From the cell containing the given text, extract its center point as [X, Y] coordinate. 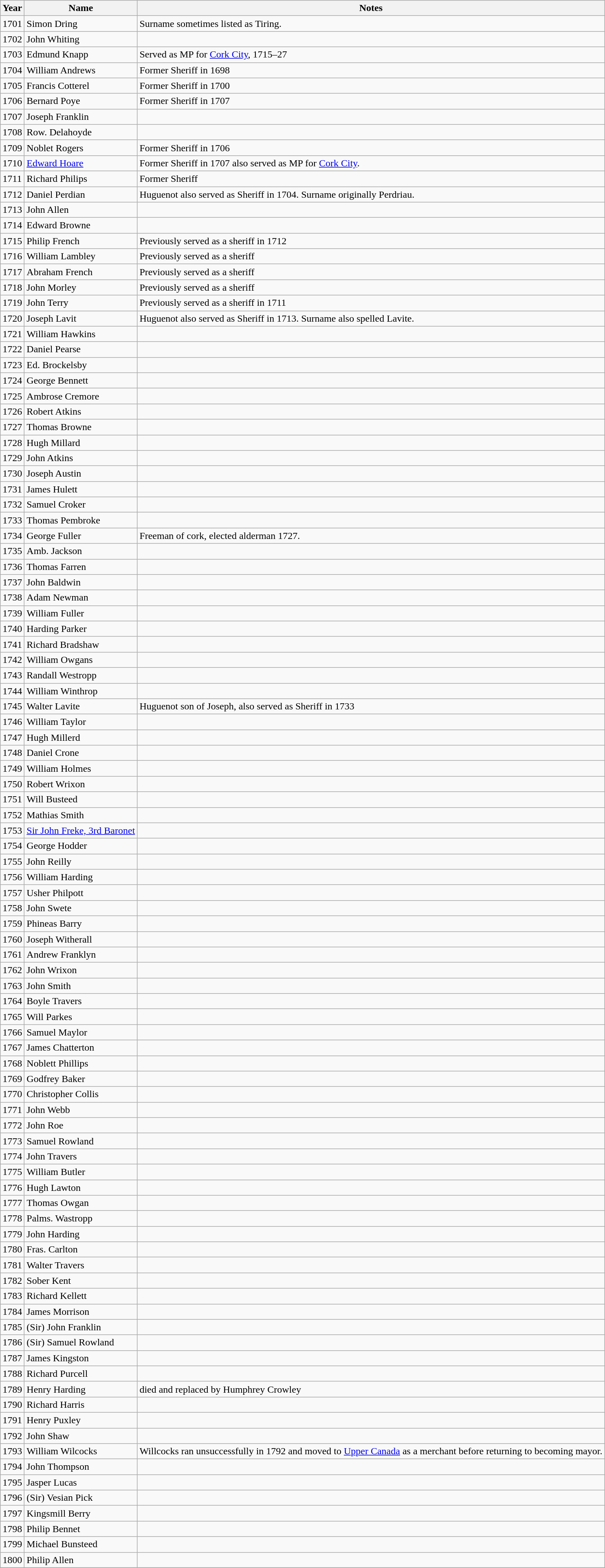
Simon Dring [81, 24]
Michael Bunsteed [81, 1544]
Philip Allen [81, 1560]
Thomas Browne [81, 427]
Notes [371, 8]
1707 [12, 117]
Previously served as a sheriff in 1711 [371, 303]
Hugh Millard [81, 442]
Usher Philpott [81, 892]
1726 [12, 411]
1706 [12, 101]
Harding Parker [81, 629]
Richard Bradshaw [81, 644]
1720 [12, 318]
Hugh Millerd [81, 738]
1763 [12, 986]
Mathias Smith [81, 815]
1711 [12, 179]
Daniel Perdian [81, 194]
John Shaw [81, 1435]
George Fuller [81, 536]
Name [81, 8]
Richard Philips [81, 179]
Huguenot son of Joseph, also served as Sheriff in 1733 [371, 707]
Joseph Austin [81, 474]
William Lambley [81, 256]
1739 [12, 613]
1772 [12, 1125]
1730 [12, 474]
Row. Delahoyde [81, 132]
James Kingston [81, 1358]
1701 [12, 24]
Daniel Pearse [81, 349]
1733 [12, 520]
1785 [12, 1327]
William Winthrop [81, 691]
1715 [12, 241]
1729 [12, 458]
1717 [12, 272]
John Allen [81, 210]
Freeman of cork, elected alderman 1727. [371, 536]
Former Sheriff in 1706 [371, 148]
1776 [12, 1188]
Will Busteed [81, 799]
Surname sometimes listed as Tiring. [371, 24]
1743 [12, 675]
Willcocks ran unsuccessfully in 1792 and moved to Upper Canada as a merchant before returning to becoming mayor. [371, 1451]
1759 [12, 923]
1797 [12, 1513]
George Bennett [81, 380]
1781 [12, 1265]
Edward Hoare [81, 163]
Edmund Knapp [81, 55]
John Harding [81, 1234]
1731 [12, 489]
1710 [12, 163]
1728 [12, 442]
John Webb [81, 1110]
1799 [12, 1544]
James Hulett [81, 489]
(Sir) Vesian Pick [81, 1498]
1744 [12, 691]
William Harding [81, 877]
1757 [12, 892]
Samuel Croker [81, 505]
1767 [12, 1048]
(Sir) Samuel Rowland [81, 1343]
1800 [12, 1560]
Fras. Carlton [81, 1250]
Huguenot also served as Sheriff in 1704. Surname originally Perdriau. [371, 194]
1794 [12, 1467]
Richard Purcell [81, 1374]
1762 [12, 970]
Henry Harding [81, 1389]
1780 [12, 1250]
Richard Kellett [81, 1296]
Served as MP for Cork City, 1715–27 [371, 55]
1750 [12, 784]
John Thompson [81, 1467]
died and replaced by Humphrey Crowley [371, 1389]
1791 [12, 1420]
1792 [12, 1435]
Kingsmill Berry [81, 1513]
1784 [12, 1312]
1773 [12, 1141]
1714 [12, 225]
William Owgans [81, 660]
1725 [12, 396]
1722 [12, 349]
1719 [12, 303]
John Whiting [81, 39]
William Butler [81, 1172]
Ed. Brockelsby [81, 365]
1723 [12, 365]
(Sir) John Franklin [81, 1327]
1747 [12, 738]
William Wilcocks [81, 1451]
William Taylor [81, 722]
John Smith [81, 986]
1749 [12, 769]
1708 [12, 132]
William Andrews [81, 70]
1782 [12, 1281]
1768 [12, 1063]
Jasper Lucas [81, 1482]
1777 [12, 1203]
1713 [12, 210]
1774 [12, 1156]
George Hodder [81, 846]
1709 [12, 148]
Bernard Poye [81, 101]
Former Sheriff in 1707 also served as MP for Cork City. [371, 163]
John Wrixon [81, 970]
Hugh Lawton [81, 1188]
John Swete [81, 908]
1746 [12, 722]
1735 [12, 551]
1793 [12, 1451]
1737 [12, 582]
1771 [12, 1110]
1724 [12, 380]
1756 [12, 877]
1736 [12, 567]
1718 [12, 287]
Samuel Rowland [81, 1141]
Randall Westropp [81, 675]
1790 [12, 1405]
Thomas Farren [81, 567]
Godfrey Baker [81, 1079]
1787 [12, 1358]
1783 [12, 1296]
Andrew Franklyn [81, 955]
John Terry [81, 303]
1738 [12, 598]
William Holmes [81, 769]
1778 [12, 1219]
1703 [12, 55]
1727 [12, 427]
Edward Browne [81, 225]
1798 [12, 1529]
Thomas Owgan [81, 1203]
Boyle Travers [81, 1001]
1755 [12, 861]
John Morley [81, 287]
John Baldwin [81, 582]
Philip Bennet [81, 1529]
1732 [12, 505]
Robert Wrixon [81, 784]
Former Sheriff [371, 179]
1769 [12, 1079]
Joseph Witherall [81, 939]
Former Sheriff in 1698 [371, 70]
Former Sheriff in 1707 [371, 101]
1760 [12, 939]
Noblett Phillips [81, 1063]
Ambrose Cremore [81, 396]
Former Sheriff in 1700 [371, 86]
Palms. Wastropp [81, 1219]
William Fuller [81, 613]
John Reilly [81, 861]
Daniel Crone [81, 753]
Richard Harris [81, 1405]
1795 [12, 1482]
Francis Cotterel [81, 86]
1748 [12, 753]
1766 [12, 1032]
Year [12, 8]
Noblet Rogers [81, 148]
1753 [12, 830]
1752 [12, 815]
1741 [12, 644]
Robert Atkins [81, 411]
1734 [12, 536]
Amb. Jackson [81, 551]
Will Parkes [81, 1017]
1705 [12, 86]
Huguenot also served as Sheriff in 1713. Surname also spelled Lavite. [371, 318]
Sober Kent [81, 1281]
1702 [12, 39]
Walter Travers [81, 1265]
1721 [12, 334]
1788 [12, 1374]
1704 [12, 70]
Previously served as a sheriff in 1712 [371, 241]
William Hawkins [81, 334]
Sir John Freke, 3rd Baronet [81, 830]
1770 [12, 1094]
Phineas Barry [81, 923]
Adam Newman [81, 598]
John Roe [81, 1125]
Walter Lavite [81, 707]
1742 [12, 660]
Henry Puxley [81, 1420]
Philip French [81, 241]
Joseph Franklin [81, 117]
1775 [12, 1172]
1716 [12, 256]
1740 [12, 629]
1786 [12, 1343]
Samuel Maylor [81, 1032]
James Chatterton [81, 1048]
1765 [12, 1017]
Abraham French [81, 272]
1745 [12, 707]
1764 [12, 1001]
Christopher Collis [81, 1094]
Joseph Lavit [81, 318]
1758 [12, 908]
1751 [12, 799]
James Morrison [81, 1312]
Thomas Pembroke [81, 520]
1789 [12, 1389]
1779 [12, 1234]
1761 [12, 955]
1754 [12, 846]
John Travers [81, 1156]
1796 [12, 1498]
1712 [12, 194]
John Atkins [81, 458]
